Detect which cell encompasses the target text, then output its (X, Y) center coordinate. 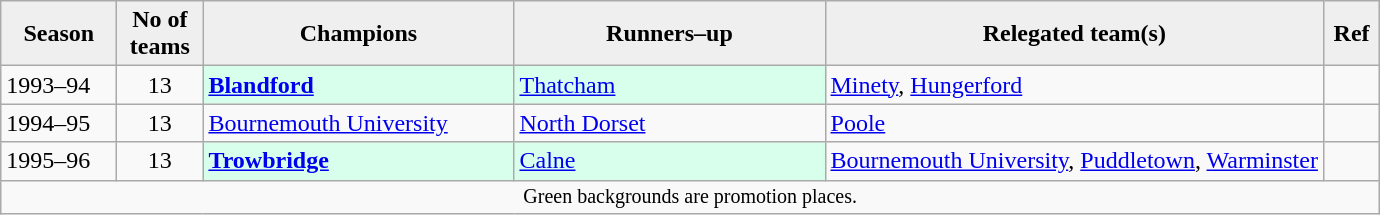
North Dorset (670, 123)
Trowbridge (358, 161)
1993–94 (59, 85)
Bournemouth University (358, 123)
Bournemouth University, Puddletown, Warminster (1074, 161)
Champions (358, 34)
Calne (670, 161)
Green backgrounds are promotion places. (690, 196)
1994–95 (59, 123)
Blandford (358, 85)
Ref (1352, 34)
Runners–up (670, 34)
Poole (1074, 123)
No of teams (160, 34)
Thatcham (670, 85)
Minety, Hungerford (1074, 85)
Season (59, 34)
1995–96 (59, 161)
Relegated team(s) (1074, 34)
